Scan for the cell matching the given text and deliver its (x, y) coordinate at center. 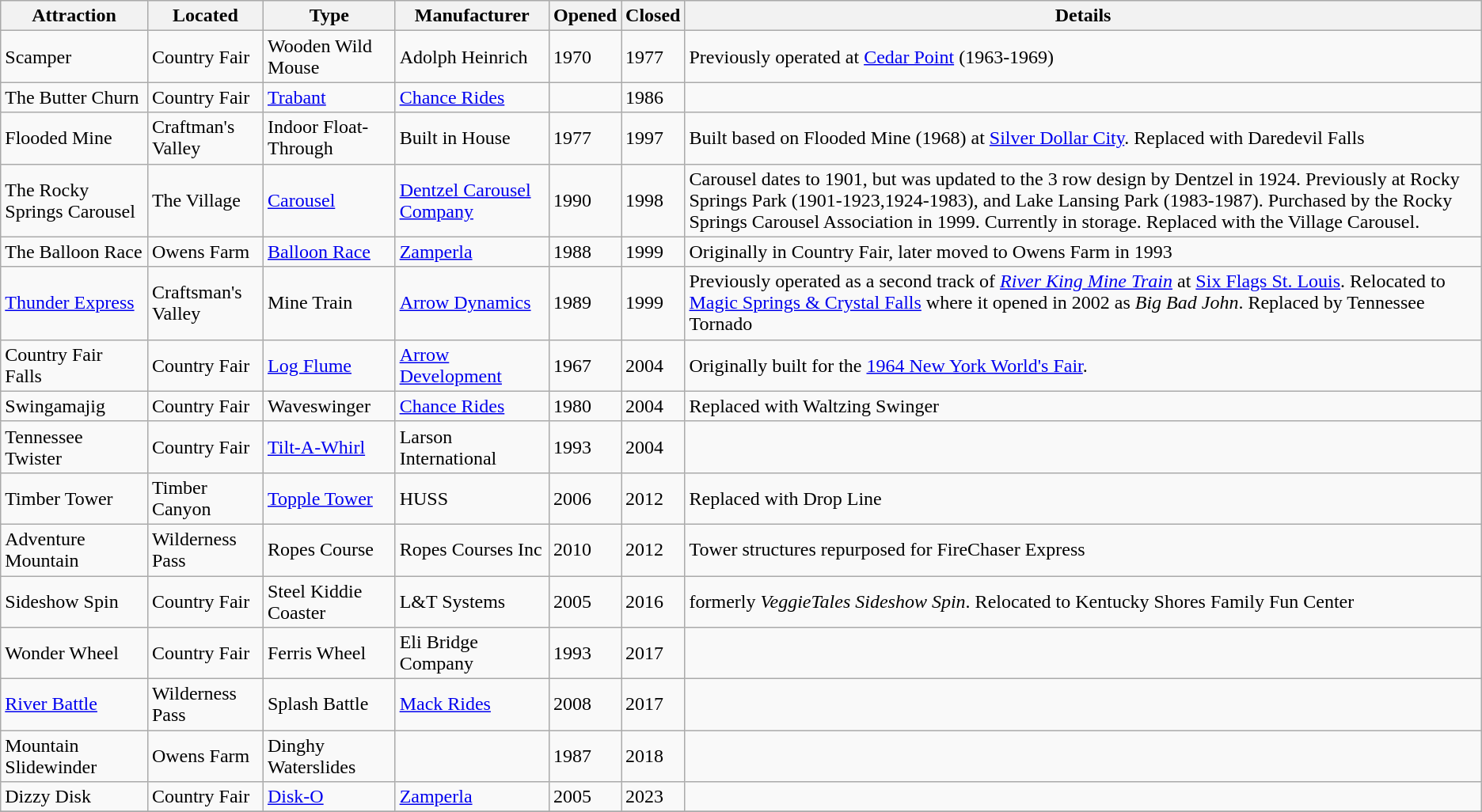
1989 (584, 303)
The Balloon Race (74, 252)
Balloon Race (329, 252)
Topple Tower (329, 499)
Wonder Wheel (74, 654)
Craftsman's Valley (205, 303)
Built based on Flooded Mine (1968) at Silver Dollar City. Replaced with Daredevil Falls (1083, 138)
Manufacturer (472, 16)
HUSS (472, 499)
L&T Systems (472, 601)
Dentzel Carousel Company (472, 200)
Mine Train (329, 303)
The Butter Churn (74, 97)
1990 (584, 200)
Indoor Float-Through (329, 138)
Attraction (74, 16)
Arrow Development (472, 366)
Originally in Country Fair, later moved to Owens Farm in 1993 (1083, 252)
Craftman's Valley (205, 138)
2018 (653, 757)
2010 (584, 549)
Eli Bridge Company (472, 654)
1967 (584, 366)
formerly VeggieTales Sideshow Spin. Relocated to Kentucky Shores Family Fun Center (1083, 601)
Arrow Dynamics (472, 303)
Previously operated at Cedar Point (1963-1969) (1083, 57)
Carousel (329, 200)
Steel Kiddie Coaster (329, 601)
Wooden Wild Mouse (329, 57)
1980 (584, 406)
Waveswinger (329, 406)
Adolph Heinrich (472, 57)
Closed (653, 16)
1988 (584, 252)
1970 (584, 57)
Country Fair Falls (74, 366)
Located (205, 16)
Log Flume (329, 366)
Ferris Wheel (329, 654)
Flooded Mine (74, 138)
Disk-O (329, 797)
Replaced with Waltzing Swinger (1083, 406)
Larson International (472, 446)
Tilt-A-Whirl (329, 446)
Replaced with Drop Line (1083, 499)
Dinghy Waterslides (329, 757)
The Rocky Springs Carousel (74, 200)
Thunder Express (74, 303)
Timber Tower (74, 499)
Sideshow Spin (74, 601)
Timber Canyon (205, 499)
Tower structures repurposed for FireChaser Express (1083, 549)
2023 (653, 797)
1997 (653, 138)
2006 (584, 499)
Trabant (329, 97)
2008 (584, 704)
Type (329, 16)
Scamper (74, 57)
Adventure Mountain (74, 549)
River Battle (74, 704)
The Village (205, 200)
Tennessee Twister (74, 446)
Details (1083, 16)
Opened (584, 16)
Splash Battle (329, 704)
Originally built for the 1964 New York World's Fair. (1083, 366)
Dizzy Disk (74, 797)
Mountain Slidewinder (74, 757)
Built in House (472, 138)
Ropes Course (329, 549)
1998 (653, 200)
Swingamajig (74, 406)
2016 (653, 601)
Mack Rides (472, 704)
1986 (653, 97)
Ropes Courses Inc (472, 549)
1987 (584, 757)
